Pinpoint the cell where the given text exists, returning its (x, y) midpoint coordinate. 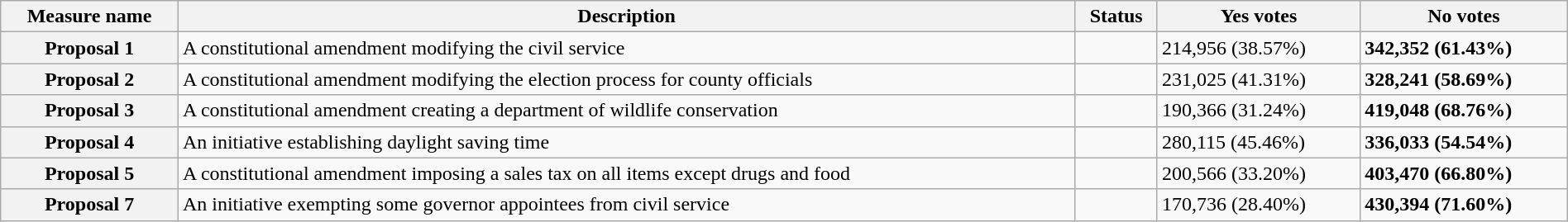
Yes votes (1259, 17)
342,352 (61.43%) (1464, 48)
430,394 (71.60%) (1464, 205)
A constitutional amendment imposing a sales tax on all items except drugs and food (627, 173)
Status (1116, 17)
Measure name (89, 17)
328,241 (58.69%) (1464, 79)
Proposal 2 (89, 79)
190,366 (31.24%) (1259, 111)
280,115 (45.46%) (1259, 142)
170,736 (28.40%) (1259, 205)
200,566 (33.20%) (1259, 173)
An initiative exempting some governor appointees from civil service (627, 205)
Proposal 1 (89, 48)
336,033 (54.54%) (1464, 142)
231,025 (41.31%) (1259, 79)
Proposal 4 (89, 142)
A constitutional amendment modifying the civil service (627, 48)
Description (627, 17)
403,470 (66.80%) (1464, 173)
A constitutional amendment modifying the election process for county officials (627, 79)
214,956 (38.57%) (1259, 48)
Proposal 7 (89, 205)
Proposal 5 (89, 173)
A constitutional amendment creating a department of wildlife conservation (627, 111)
No votes (1464, 17)
Proposal 3 (89, 111)
An initiative establishing daylight saving time (627, 142)
419,048 (68.76%) (1464, 111)
